Return the [x, y] coordinate for the center point of the cell that contains the specified text.  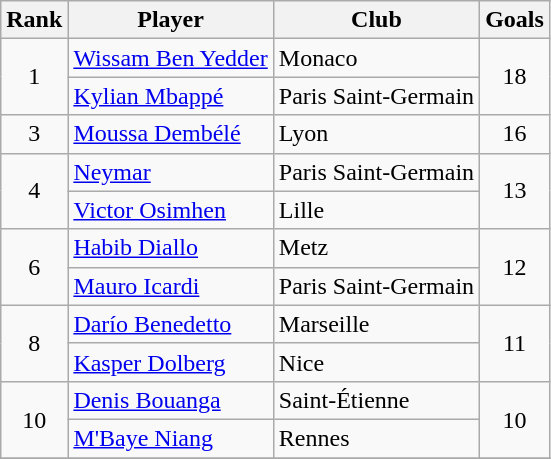
Darío Benedetto [170, 324]
Player [170, 20]
Moussa Dembélé [170, 134]
Denis Bouanga [170, 400]
Saint-Étienne [376, 400]
11 [515, 343]
3 [34, 134]
18 [515, 77]
4 [34, 191]
Neymar [170, 172]
Nice [376, 362]
Habib Diallo [170, 248]
Club [376, 20]
Monaco [376, 58]
Lyon [376, 134]
16 [515, 134]
Wissam Ben Yedder [170, 58]
1 [34, 77]
Rank [34, 20]
Marseille [376, 324]
Metz [376, 248]
8 [34, 343]
6 [34, 267]
Rennes [376, 438]
12 [515, 267]
Mauro Icardi [170, 286]
M'Baye Niang [170, 438]
Victor Osimhen [170, 210]
Lille [376, 210]
Kylian Mbappé [170, 96]
Kasper Dolberg [170, 362]
13 [515, 191]
Goals [515, 20]
